Capture the cell that displays the provided text and extract its [x, y] central coordinate. 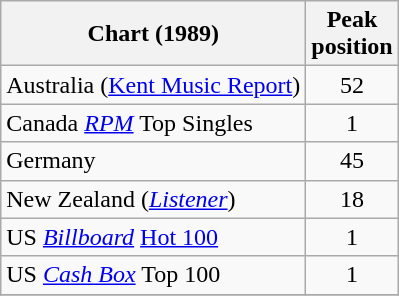
52 [352, 85]
45 [352, 161]
Chart (1989) [154, 34]
Peakposition [352, 34]
New Zealand (Listener) [154, 199]
18 [352, 199]
Germany [154, 161]
Canada RPM Top Singles [154, 123]
US Cash Box Top 100 [154, 275]
US Billboard Hot 100 [154, 237]
Australia (Kent Music Report) [154, 85]
